Find where the given text appears and provide that cell's center as (x, y) coordinate. 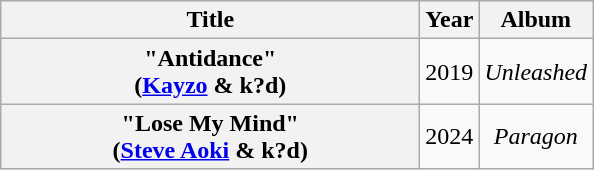
Year (450, 20)
Unleashed (536, 72)
2024 (450, 136)
"Antidance"(Kayzo & k?d) (210, 72)
Album (536, 20)
2019 (450, 72)
Paragon (536, 136)
Title (210, 20)
"Lose My Mind"(Steve Aoki & k?d) (210, 136)
